Identify which cell holds the provided text, then report its (X, Y) central coordinate. 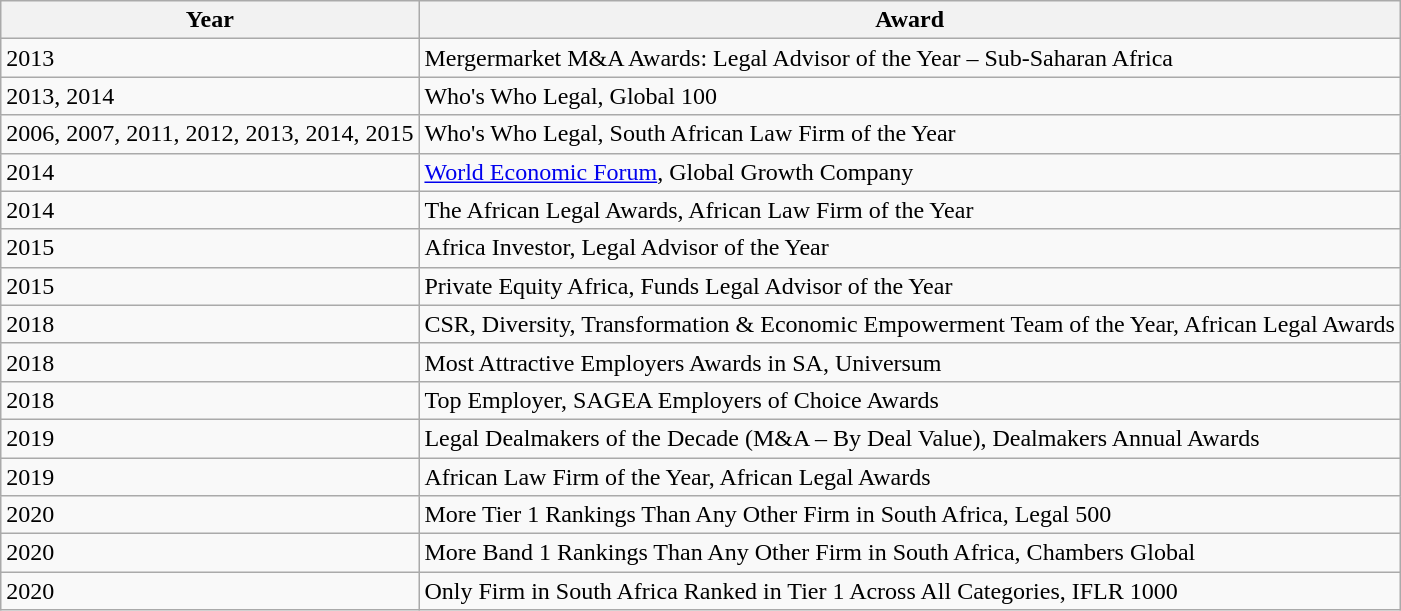
More Band 1 Rankings Than Any Other Firm in South Africa, Chambers Global (910, 553)
2013, 2014 (210, 96)
Who's Who Legal, Global 100 (910, 96)
The African Legal Awards, African Law Firm of the Year (910, 210)
Only Firm in South Africa Ranked in Tier 1 Across All Categories, IFLR 1000 (910, 591)
Mergermarket M&A Awards: Legal Advisor of the Year – Sub-Saharan Africa (910, 58)
African Law Firm of the Year, African Legal Awards (910, 477)
More Tier 1 Rankings Than Any Other Firm in South Africa, Legal 500 (910, 515)
2006, 2007, 2011, 2012, 2013, 2014, 2015 (210, 134)
CSR, Diversity, Transformation & Economic Empowerment Team of the Year, African Legal Awards (910, 324)
Legal Dealmakers of the Decade (M&A – By Deal Value), Dealmakers Annual Awards (910, 438)
Who's Who Legal, South African Law Firm of the Year (910, 134)
Top Employer, SAGEA Employers of Choice Awards (910, 400)
Year (210, 20)
Private Equity Africa, Funds Legal Advisor of the Year (910, 286)
Most Attractive Employers Awards in SA, Universum (910, 362)
2013 (210, 58)
Africa Investor, Legal Advisor of the Year (910, 248)
Award (910, 20)
World Economic Forum, Global Growth Company (910, 172)
